Extract the [x, y] coordinate from the center of the cell holding the provided text.  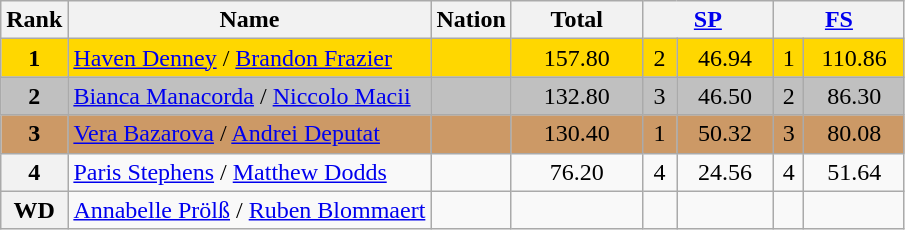
Annabelle Prölß / Ruben Blommaert [250, 210]
132.80 [576, 96]
Vera Bazarova / Andrei Deputat [250, 134]
Rank [34, 20]
Bianca Manacorda / Niccolo Macii [250, 96]
76.20 [576, 172]
Name [250, 20]
Total [576, 20]
51.64 [854, 172]
FS [838, 20]
80.08 [854, 134]
86.30 [854, 96]
WD [34, 210]
Paris Stephens / Matthew Dodds [250, 172]
50.32 [726, 134]
SP [708, 20]
110.86 [854, 58]
46.94 [726, 58]
130.40 [576, 134]
46.50 [726, 96]
24.56 [726, 172]
Haven Denney / Brandon Frazier [250, 58]
157.80 [576, 58]
Nation [471, 20]
